Provide the (x, y) coordinate of the cell's center where the given text is located.  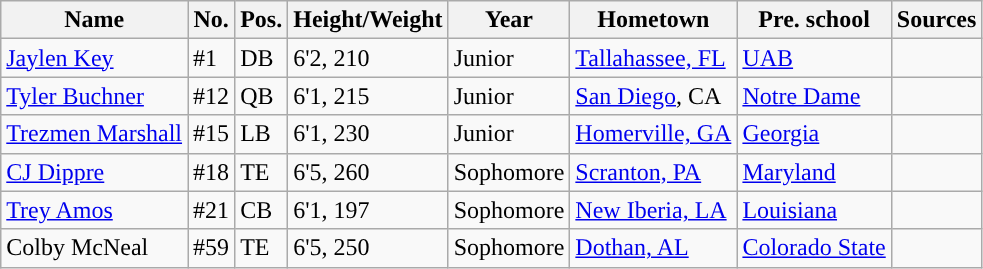
6'1, 230 (368, 134)
Trey Amos (94, 210)
Year (509, 20)
#12 (212, 96)
Scranton, PA (654, 172)
LB (262, 134)
Name (94, 20)
6'2, 210 (368, 58)
#21 (212, 210)
New Iberia, LA (654, 210)
San Diego, CA (654, 96)
Georgia (814, 134)
CJ Dippre (94, 172)
CB (262, 210)
Tyler Buchner (94, 96)
#18 (212, 172)
UAB (814, 58)
#1 (212, 58)
Tallahassee, FL (654, 58)
Height/Weight (368, 20)
Pre. school (814, 20)
No. (212, 20)
Trezmen Marshall (94, 134)
6'5, 260 (368, 172)
6'1, 215 (368, 96)
#15 (212, 134)
QB (262, 96)
6'1, 197 (368, 210)
#59 (212, 248)
Colby McNeal (94, 248)
DB (262, 58)
Hometown (654, 20)
Pos. (262, 20)
Sources (936, 20)
6'5, 250 (368, 248)
Colorado State (814, 248)
Dothan, AL (654, 248)
Jaylen Key (94, 58)
Homerville, GA (654, 134)
Notre Dame (814, 96)
Louisiana (814, 210)
Maryland (814, 172)
